Provide the [x, y] coordinate of the cell's center where the given text is located.  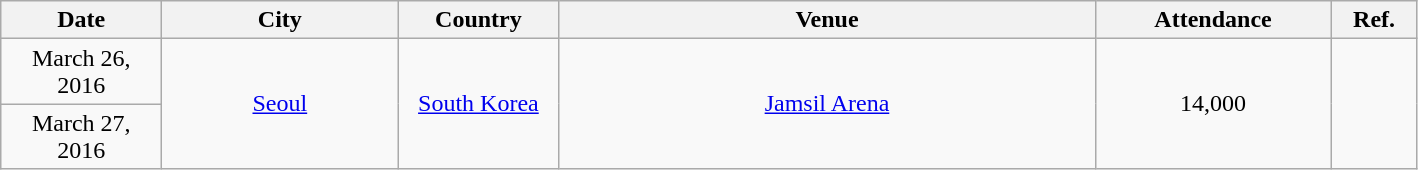
Jamsil Arena [827, 104]
Seoul [280, 104]
South Korea [478, 104]
March 27, 2016 [82, 136]
Venue [827, 20]
Attendance [1213, 20]
Country [478, 20]
14,000 [1213, 104]
March 26, 2016 [82, 72]
Ref. [1374, 20]
Date [82, 20]
City [280, 20]
